Search for the cell housing the specified text and yield its (x, y) center coordinate. 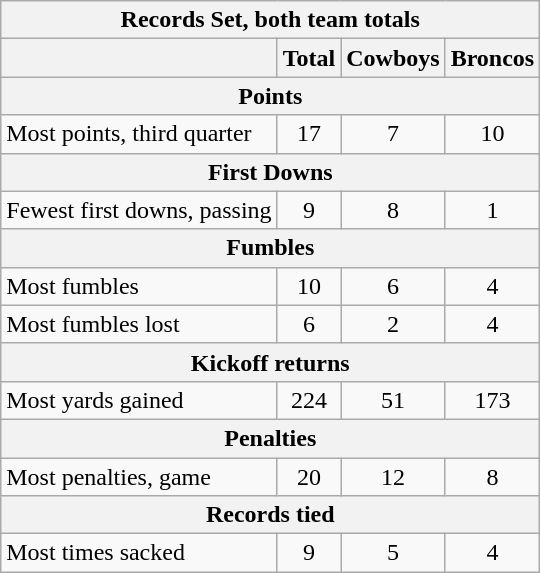
5 (393, 553)
173 (492, 400)
Kickoff returns (270, 362)
224 (309, 400)
Most yards gained (139, 400)
Most times sacked (139, 553)
Most penalties, game (139, 477)
First Downs (270, 172)
Penalties (270, 438)
20 (309, 477)
Points (270, 96)
Records tied (270, 515)
1 (492, 210)
17 (309, 134)
Fewest first downs, passing (139, 210)
Broncos (492, 58)
Most fumbles (139, 286)
Fumbles (270, 248)
Cowboys (393, 58)
2 (393, 324)
12 (393, 477)
Most points, third quarter (139, 134)
7 (393, 134)
Records Set, both team totals (270, 20)
51 (393, 400)
Total (309, 58)
Most fumbles lost (139, 324)
